Output the (x, y) coordinate of the center of the cell containing the given text.  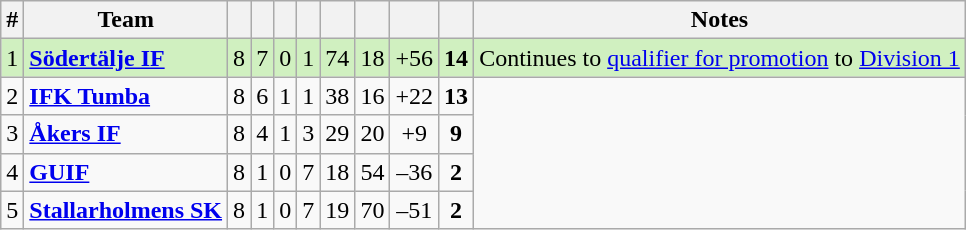
+9 (414, 134)
19 (338, 210)
16 (372, 96)
Continues to qualifier for promotion to Division 1 (720, 58)
Team (126, 20)
29 (338, 134)
# (12, 20)
+56 (414, 58)
–51 (414, 210)
Notes (720, 20)
IFK Tumba (126, 96)
Åkers IF (126, 134)
–36 (414, 172)
6 (262, 96)
GUIF (126, 172)
74 (338, 58)
38 (338, 96)
70 (372, 210)
9 (456, 134)
13 (456, 96)
20 (372, 134)
Södertälje IF (126, 58)
+22 (414, 96)
54 (372, 172)
14 (456, 58)
Stallarholmens SK (126, 210)
5 (12, 210)
